Locate the cell with the specified text and output its [x, y] center coordinate. 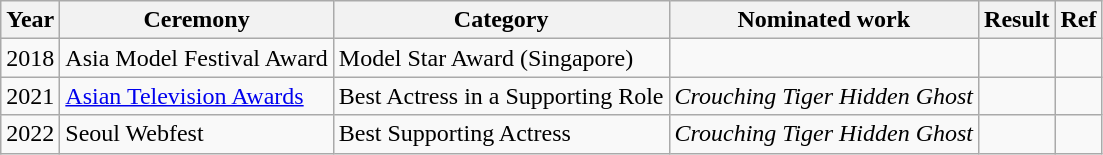
Asia Model Festival Award [196, 58]
Result [1017, 20]
Seoul Webfest [196, 134]
Nominated work [824, 20]
2021 [30, 96]
Ceremony [196, 20]
Best Supporting Actress [501, 134]
Ref [1078, 20]
2022 [30, 134]
Year [30, 20]
2018 [30, 58]
Best Actress in a Supporting Role [501, 96]
Model Star Award (Singapore) [501, 58]
Asian Television Awards [196, 96]
Category [501, 20]
